Determine the [x, y] coordinate at the center of the cell enclosing the given text.  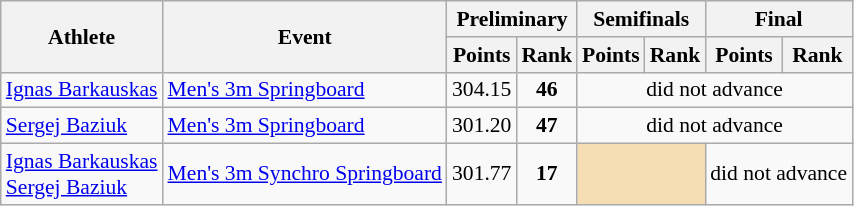
46 [546, 90]
Sergej Baziuk [82, 126]
17 [546, 174]
301.20 [482, 126]
Final [778, 19]
Athlete [82, 36]
Ignas Barkauskas [82, 90]
Ignas BarkauskasSergej Baziuk [82, 174]
Event [305, 36]
304.15 [482, 90]
47 [546, 126]
Semifinals [641, 19]
Preliminary [512, 19]
Men's 3m Synchro Springboard [305, 174]
301.77 [482, 174]
